Find where the given text appears and provide that cell's center as (X, Y) coordinate. 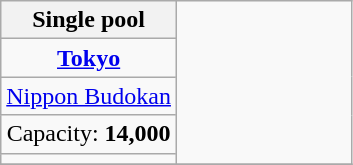
Tokyo (89, 58)
Nippon Budokan (89, 96)
Single pool (89, 20)
Capacity: 14,000 (89, 134)
